Pinpoint the cell where the given text exists, returning its (X, Y) midpoint coordinate. 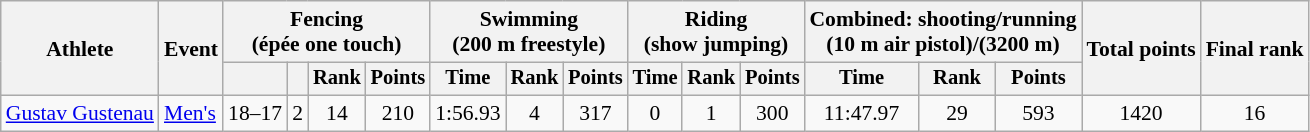
Event (191, 48)
Total points (1142, 48)
4 (535, 114)
29 (958, 114)
0 (656, 114)
Gustav Gustenau (80, 114)
300 (772, 114)
11:47.97 (861, 114)
14 (337, 114)
Final rank (1255, 48)
210 (398, 114)
Combined: shooting/running(10 m air pistol)/(3200 m) (942, 32)
Fencing(épée one touch) (326, 32)
Riding(show jumping) (716, 32)
Swimming(200 m freestyle) (528, 32)
317 (595, 114)
1:56.93 (468, 114)
1 (711, 114)
2 (298, 114)
Men's (191, 114)
1420 (1142, 114)
593 (1038, 114)
Athlete (80, 48)
18–17 (255, 114)
16 (1255, 114)
